Return the [X, Y] coordinate for the center point of the cell that contains the specified text.  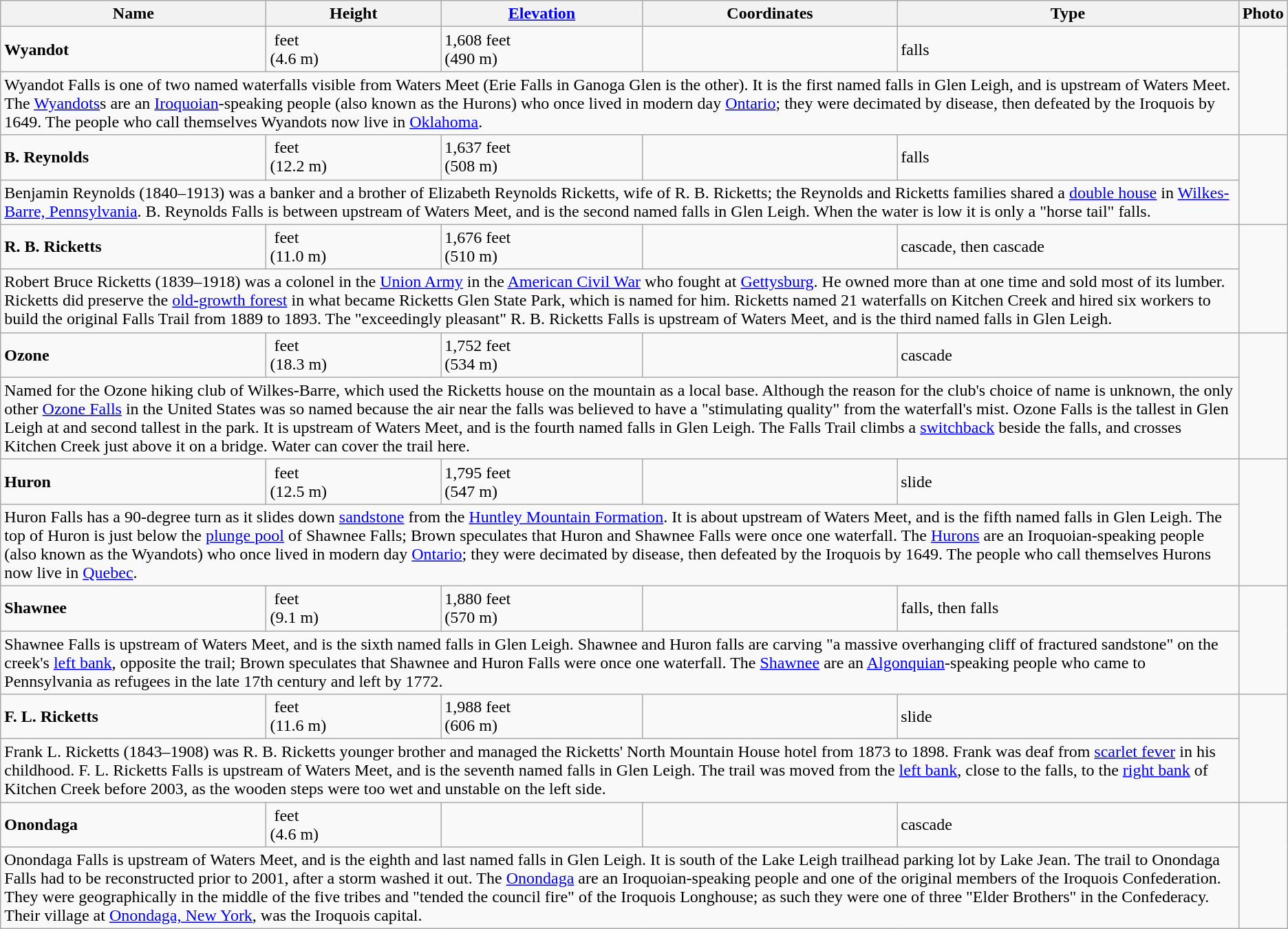
B. Reynolds [133, 157]
1,637 feet (508 m) [542, 157]
feet (9.1 m) [354, 608]
Wyandot [133, 50]
Shawnee [133, 608]
feet (12.2 m) [354, 157]
falls, then falls [1068, 608]
feet (12.5 m) [354, 482]
feet (18.3 m) [354, 355]
Photo [1263, 14]
Onondaga [133, 824]
Ozone [133, 355]
1,676 feet (510 m) [542, 246]
1,795 feet (547 m) [542, 482]
Height [354, 14]
F. L. Ricketts [133, 717]
1,988 feet (606 m) [542, 717]
Coordinates [769, 14]
cascade, then cascade [1068, 246]
1,608 feet (490 m) [542, 50]
1,752 feet (534 m) [542, 355]
Huron [133, 482]
feet (11.6 m) [354, 717]
1,880 feet (570 m) [542, 608]
Elevation [542, 14]
Type [1068, 14]
feet (11.0 m) [354, 246]
Name [133, 14]
R. B. Ricketts [133, 246]
